Identify which cell holds the provided text, then report its (x, y) central coordinate. 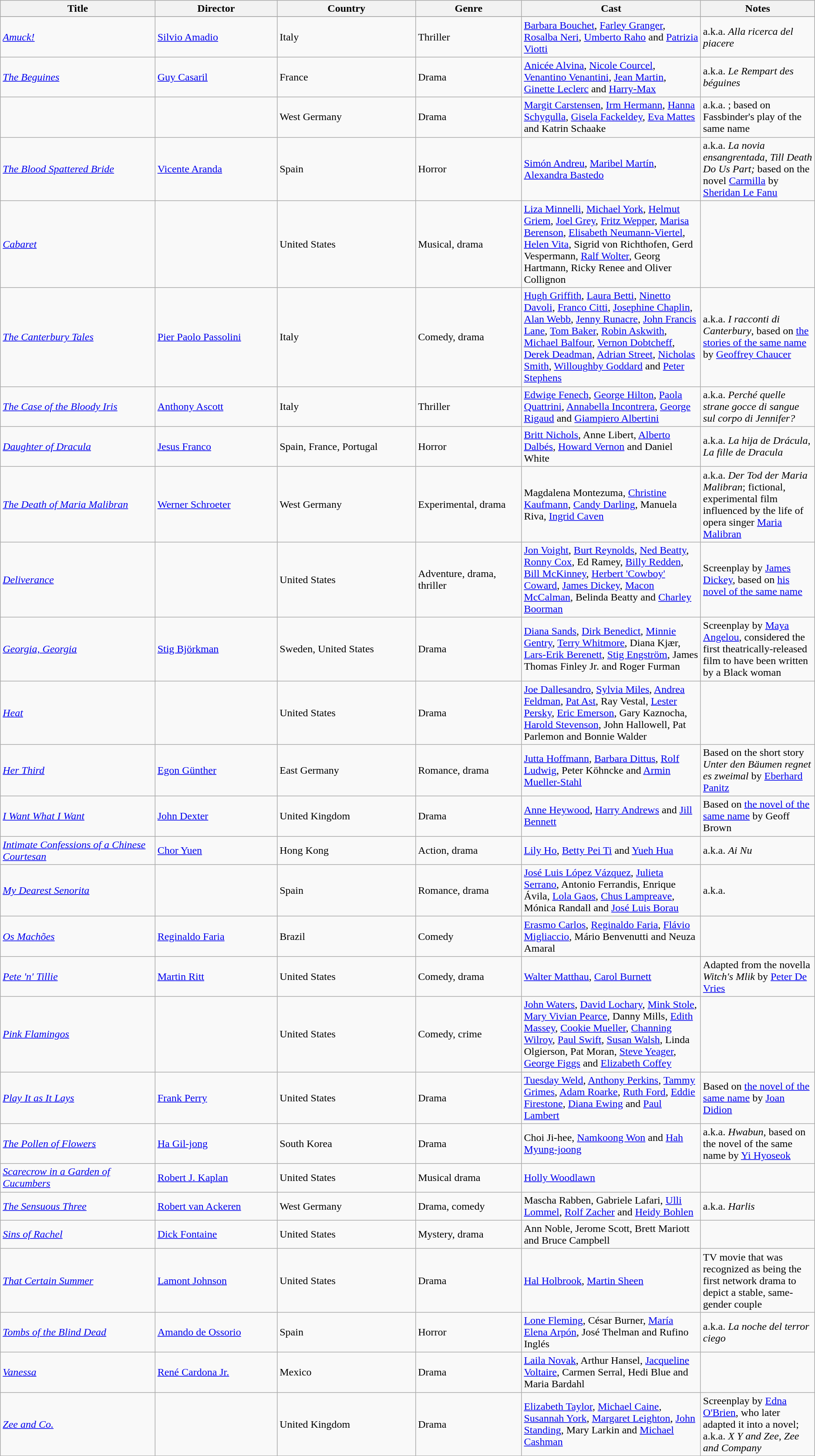
Notes (758, 9)
The Sensuous Three (77, 1206)
Pink Flamingos (77, 1034)
Laila Novak, Arthur Hansel, Jacqueline Voltaire, Carmen Serral, Hedi Blue and Maria Bardahl (611, 1372)
Pete 'n' Tillie (77, 976)
John Dexter (216, 816)
Ha Gil-jong (216, 1144)
Holly Woodlawn (611, 1178)
The Canterbury Tales (77, 337)
Screenplay by Edna O'Brien, who later adapted it into a novel; a.k.a. X Y and Zee, Zee and Company (758, 1424)
Experimental, drama (468, 504)
Play It as It Lays (77, 1097)
Zee and Co. (77, 1424)
Adventure, drama, thriller (468, 580)
Sweden, United States (347, 649)
Daughter of Dracula (77, 446)
Elizabeth Taylor, Michael Caine, Susannah York, Margaret Leighton, John Standing, Mary Larkin and Michael Cashman (611, 1424)
TV movie that was recognized as being the first network drama to depict a stable, same-gender couple (758, 1280)
Guy Casaril (216, 77)
Scarecrow in a Garden of Cucumbers (77, 1178)
Amuck! (77, 37)
a.k.a. Perché quelle strane gocce di sangue sul corpo di Jennifer? (758, 406)
a.k.a. La novia ensangrentada, Till Death Do Us Part; based on the novel Carmilla by Sheridan Le Fanu (758, 169)
Os Machões (77, 936)
Sins of Rachel (77, 1234)
Title (77, 9)
Chor Yuen (216, 850)
Based on the novel of the same name by Geoff Brown (758, 816)
Hal Holbrook, Martin Sheen (611, 1280)
The Beguines (77, 77)
Comedy (468, 936)
Werner Schroeter (216, 504)
Margit Carstensen, Irm Hermann, Hanna Schygulla, Gisela Fackeldey, Eva Mattes and Katrin Schaake (611, 117)
The Blood Spattered Bride (77, 169)
Dick Fontaine (216, 1234)
Vanessa (77, 1372)
Barbara Bouchet, Farley Granger, Rosalba Neri, Umberto Raho and Patrizia Viotti (611, 37)
Anicée Alvina, Nicole Courcel, Venantino Venantini, Jean Martin, Ginette Leclerc and Harry-Max (611, 77)
The Death of Maria Malibran (77, 504)
Director (216, 9)
Screenplay by James Dickey, based on his novel of the same name (758, 580)
Jutta Hoffmann, Barbara Dittus, Rolf Ludwig, Peter Köhncke and Armin Mueller-Stahl (611, 770)
Brazil (347, 936)
Silvio Amadio (216, 37)
The Pollen of Flowers (77, 1144)
Musical drama (468, 1178)
I Want What I Want (77, 816)
Tuesday Weld, Anthony Perkins, Tammy Grimes, Adam Roarke, Ruth Ford, Eddie Firestone, Diana Ewing and Paul Lambert (611, 1097)
Stig Björkman (216, 649)
Egon Günther (216, 770)
a.k.a. Le Rempart des béguines (758, 77)
a.k.a. Alla ricerca del piacere (758, 37)
a.k.a. Der Tod der Maria Malibran; fictional, experimental film influenced by the life of opera singer Maria Malibran (758, 504)
Amando de Ossorio (216, 1332)
Ann Noble, Jerome Scott, Brett Mariott and Bruce Campbell (611, 1234)
a.k.a. ; based on Fassbinder's play of the same name (758, 117)
My Dearest Senorita (77, 890)
Cast (611, 9)
Anthony Ascott (216, 406)
Musical, drama (468, 244)
a.k.a. La noche del terror ciego (758, 1332)
Mascha Rabben, Gabriele Lafari, Ulli Lommel, Rolf Zacher and Heidy Bohlen (611, 1206)
Vicente Aranda (216, 169)
Choi Ji-hee, Namkoong Won and Hah Myung-joong (611, 1144)
Screenplay by Maya Angelou, considered the first theatrically-released film to have been written by a Black woman (758, 649)
Mystery, drama (468, 1234)
Based on the short story Unter den Bäumen regnet es zweimal by Eberhard Panitz (758, 770)
Georgia, Georgia (77, 649)
a.k.a. (758, 890)
Country (347, 9)
Lamont Johnson (216, 1280)
Adapted from the novella Witch's Mlik by Peter De Vries (758, 976)
South Korea (347, 1144)
Intimate Confessions of a Chinese Courtesan (77, 850)
Action, drama (468, 850)
East Germany (347, 770)
René Cardona Jr. (216, 1372)
Erasmo Carlos, Reginaldo Faria, Flávio Migliaccio, Mário Benvenutti and Neuza Amaral (611, 936)
Lone Fleming, César Burner, María Elena Arpón, José Thelman and Rufino Inglés (611, 1332)
That Certain Summer (77, 1280)
Spain, France, Portugal (347, 446)
Robert van Ackeren (216, 1206)
Robert J. Kaplan (216, 1178)
Comedy, crime (468, 1034)
Based on the novel of the same name by Joan Didion (758, 1097)
Reginaldo Faria (216, 936)
Cabaret (77, 244)
José Luis López Vázquez, Julieta Serrano, Antonio Ferrandis, Enrique Ávila, Lola Gaos, Chus Lampreave, Mónica Randall and José Luis Borau (611, 890)
France (347, 77)
Magdalena Montezuma, Christine Kaufmann, Candy Darling, Manuela Riva, Ingrid Caven (611, 504)
Edwige Fenech, George Hilton, Paola Quattrini, Annabella Incontrera, George Rigaud and Giampiero Albertini (611, 406)
a.k.a. Ai Nu (758, 850)
Jesus Franco (216, 446)
Britt Nichols, Anne Libert, Alberto Dalbés, Howard Vernon and Daniel White (611, 446)
The Case of the Bloody Iris (77, 406)
Pier Paolo Passolini (216, 337)
Anne Heywood, Harry Andrews and Jill Bennett (611, 816)
Diana Sands, Dirk Benedict, Minnie Gentry, Terry Whitmore, Diana Kjær, Lars-Erik Berenett, Stig Engström, James Thomas Finley Jr. and Roger Furman (611, 649)
Heat (77, 712)
Walter Matthau, Carol Burnett (611, 976)
Hong Kong (347, 850)
Genre (468, 9)
a.k.a. I racconti di Canterbury, based on the stories of the same name by Geoffrey Chaucer (758, 337)
Mexico (347, 1372)
Deliverance (77, 580)
Simón Andreu, Maribel Martín, Alexandra Bastedo (611, 169)
Tombs of the Blind Dead (77, 1332)
a.k.a. Hwabun, based on the novel of the same name by Yi Hyoseok (758, 1144)
a.k.a. Harlis (758, 1206)
Martin Ritt (216, 976)
Drama, comedy (468, 1206)
Her Third (77, 770)
Lily Ho, Betty Pei Ti and Yueh Hua (611, 850)
a.k.a. La hija de Drácula, La fille de Dracula (758, 446)
Frank Perry (216, 1097)
